Extract the (x, y) coordinate from the center of the cell holding the provided text.  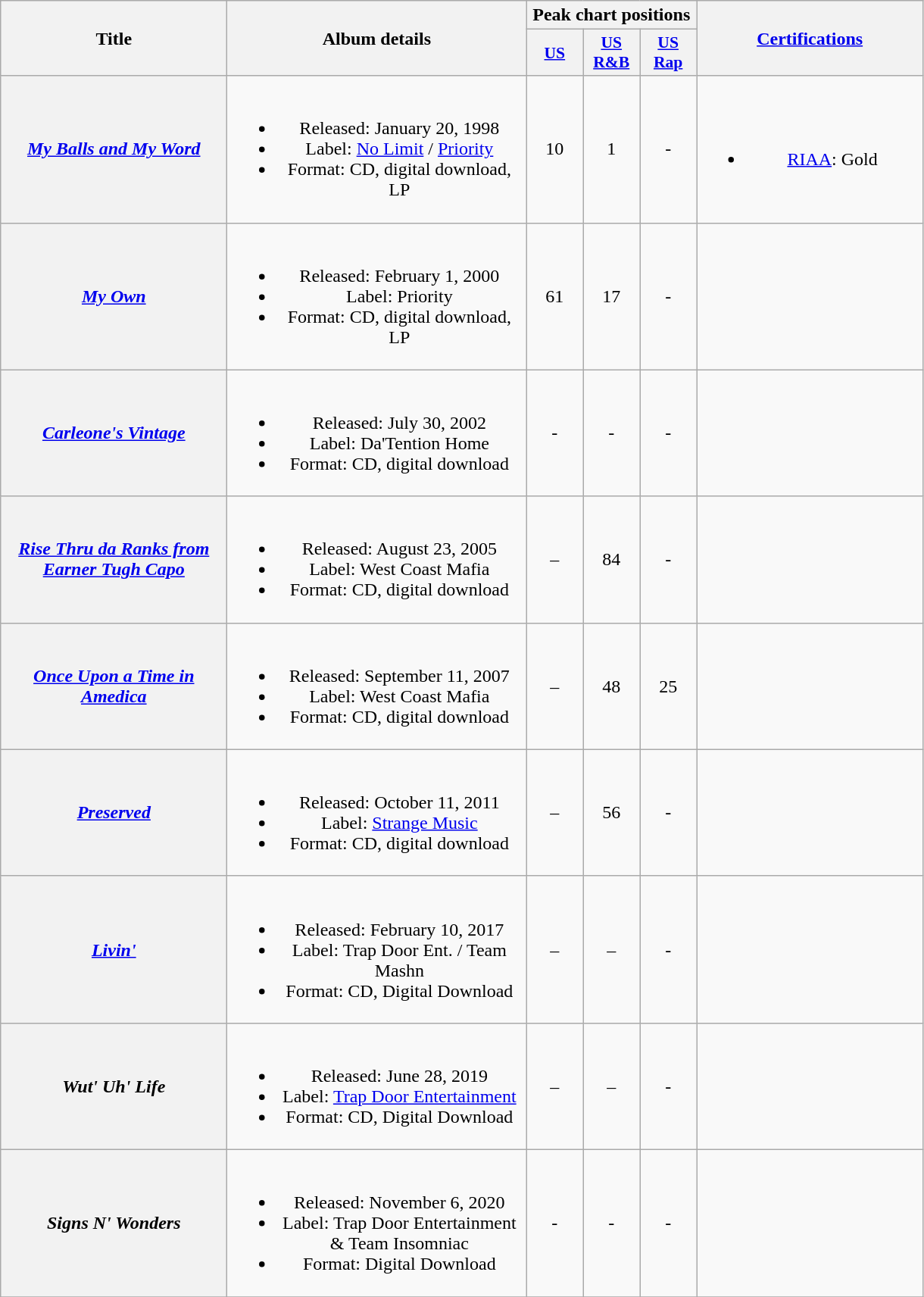
84 (612, 559)
My Own (114, 296)
Once Upon a Time in Amedica (114, 686)
Title (114, 38)
Released: June 28, 2019Label: Trap Door EntertainmentFormat: CD, Digital Download (377, 1086)
Preserved (114, 812)
Released: January 20, 1998Label: No Limit / PriorityFormat: CD, digital download, LP (377, 149)
10 (554, 149)
Signs N' Wonders (114, 1223)
48 (612, 686)
56 (612, 812)
My Balls and My Word (114, 149)
1 (612, 149)
17 (612, 296)
Wut' Uh' Life (114, 1086)
Released: October 11, 2011Label: Strange MusicFormat: CD, digital download (377, 812)
Released: July 30, 2002Label: Da'Tention HomeFormat: CD, digital download (377, 433)
Livin' (114, 949)
US R&B (612, 53)
Released: September 11, 2007Label: West Coast MafiaFormat: CD, digital download (377, 686)
Released: February 1, 2000Label: PriorityFormat: CD, digital download, LP (377, 296)
Album details (377, 38)
US (554, 53)
61 (554, 296)
Peak chart positions (612, 15)
Certifications (810, 38)
Released: August 23, 2005Label: West Coast MafiaFormat: CD, digital download (377, 559)
Released: February 10, 2017Label: Trap Door Ent. / Team MashnFormat: CD, Digital Download (377, 949)
Released: November 6, 2020Label: Trap Door Entertainment & Team InsomniacFormat: Digital Download (377, 1223)
Carleone's Vintage (114, 433)
25 (668, 686)
Rise Thru da Ranks from Earner Tugh Capo (114, 559)
USRap (668, 53)
RIAA: Gold (810, 149)
